Extract the (X, Y) coordinate from the center of the cell holding the provided text.  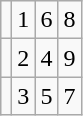
8 (70, 20)
7 (70, 96)
4 (46, 58)
5 (46, 96)
9 (70, 58)
3 (24, 96)
1 (24, 20)
2 (24, 58)
6 (46, 20)
